Determine the (X, Y) coordinate at the center of the cell enclosing the given text.  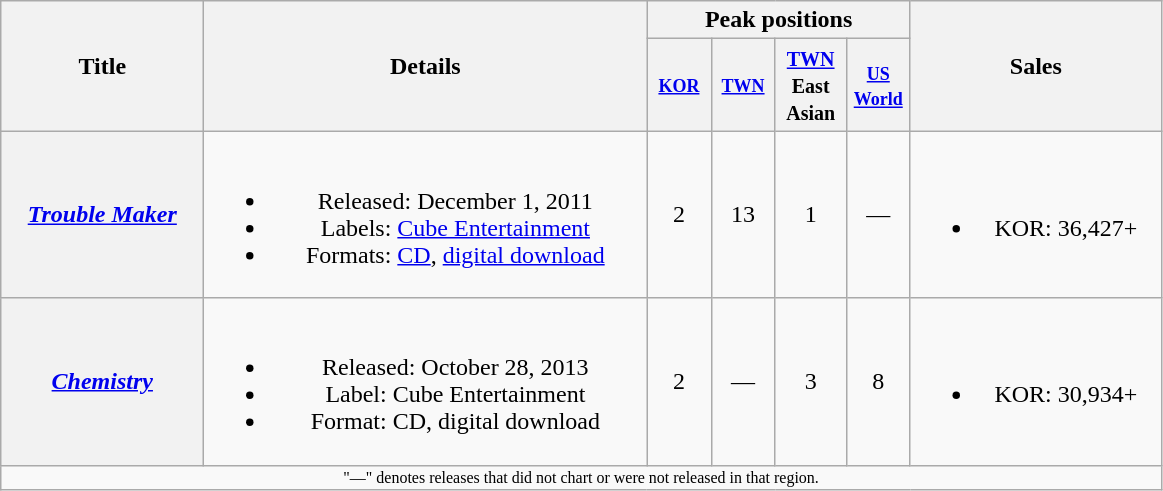
Trouble Maker (102, 214)
8 (878, 382)
Released: October 28, 2013Label: Cube EntertainmentFormat: CD, digital download (426, 382)
Details (426, 66)
Released: December 1, 2011Labels: Cube EntertainmentFormats: CD, digital download (426, 214)
US World (878, 85)
13 (743, 214)
Sales (1036, 66)
KOR: 36,427+ (1036, 214)
KOR: 30,934+ (1036, 382)
"—" denotes releases that did not chart or were not released in that region. (582, 477)
Chemistry (102, 382)
TWN (743, 85)
1 (810, 214)
Title (102, 66)
Peak positions (778, 20)
3 (810, 382)
TWN East Asian (810, 85)
KOR (679, 85)
